Determine the (x, y) coordinate at the center of the cell enclosing the given text.  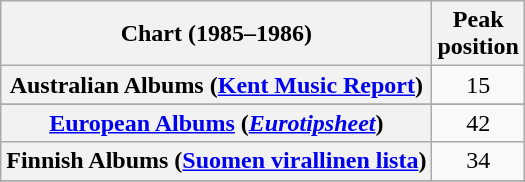
15 (478, 85)
Chart (1985–1986) (216, 34)
34 (478, 161)
Peakposition (478, 34)
42 (478, 123)
European Albums (Eurotipsheet) (216, 123)
Australian Albums (Kent Music Report) (216, 85)
Finnish Albums (Suomen virallinen lista) (216, 161)
